Output the [X, Y] coordinate of the center of the cell containing the given text.  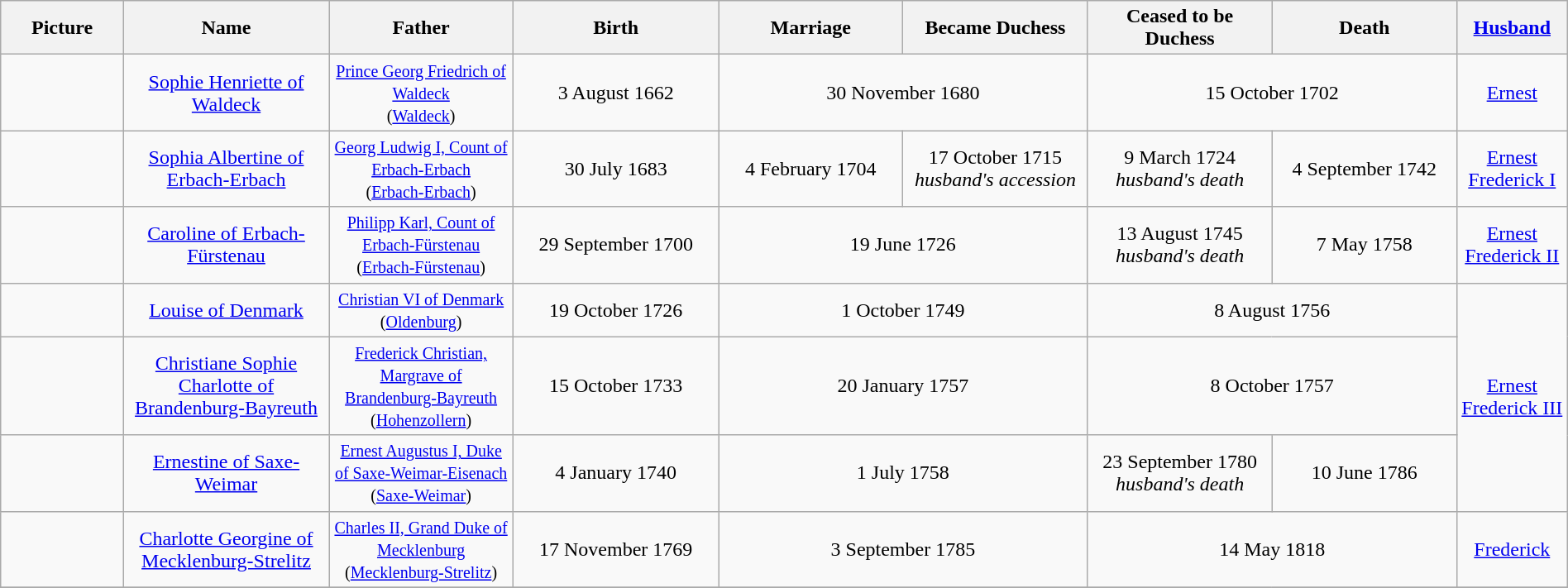
8 October 1757 [1272, 385]
Philipp Karl, Count of Erbach-Fürstenau(Erbach-Fürstenau) [422, 245]
8 August 1756 [1272, 309]
30 July 1683 [616, 169]
Charles II, Grand Duke of Mecklenburg(Mecklenburg-Strelitz) [422, 549]
Ernest [1512, 93]
20 January 1757 [903, 385]
Ernest Frederick III [1512, 397]
Picture [63, 28]
29 September 1700 [616, 245]
15 October 1733 [616, 385]
Christiane Sophie Charlotte of Brandenburg-Bayreuth [227, 385]
Sophia Albertine of Erbach-Erbach [227, 169]
Louise of Denmark [227, 309]
Christian VI of Denmark(Oldenburg) [422, 309]
Husband [1512, 28]
13 August 1745husband's death [1179, 245]
4 January 1740 [616, 473]
3 August 1662 [616, 93]
Ernest Augustus I, Duke of Saxe-Weimar-Eisenach(Saxe-Weimar) [422, 473]
10 June 1786 [1365, 473]
1 October 1749 [903, 309]
Death [1365, 28]
15 October 1702 [1272, 93]
Caroline of Erbach-Fürstenau [227, 245]
23 September 1780husband's death [1179, 473]
Became Duchess [996, 28]
9 March 1724husband's death [1179, 169]
30 November 1680 [903, 93]
7 May 1758 [1365, 245]
Prince Georg Friedrich of Waldeck(Waldeck) [422, 93]
Marriage [810, 28]
19 June 1726 [903, 245]
17 November 1769 [616, 549]
Father [422, 28]
Birth [616, 28]
19 October 1726 [616, 309]
4 February 1704 [810, 169]
4 September 1742 [1365, 169]
14 May 1818 [1272, 549]
Ernest Frederick II [1512, 245]
Frederick [1512, 549]
Ernest Frederick I [1512, 169]
17 October 1715husband's accession [996, 169]
Ernestine of Saxe-Weimar [227, 473]
Georg Ludwig I, Count of Erbach-Erbach(Erbach-Erbach) [422, 169]
Frederick Christian, Margrave of Brandenburg-Bayreuth(Hohenzollern) [422, 385]
1 July 1758 [903, 473]
Charlotte Georgine of Mecklenburg-Strelitz [227, 549]
3 September 1785 [903, 549]
Sophie Henriette of Waldeck [227, 93]
Name [227, 28]
Ceased to be Duchess [1179, 28]
